Detect which cell encompasses the target text, then output its [X, Y] center coordinate. 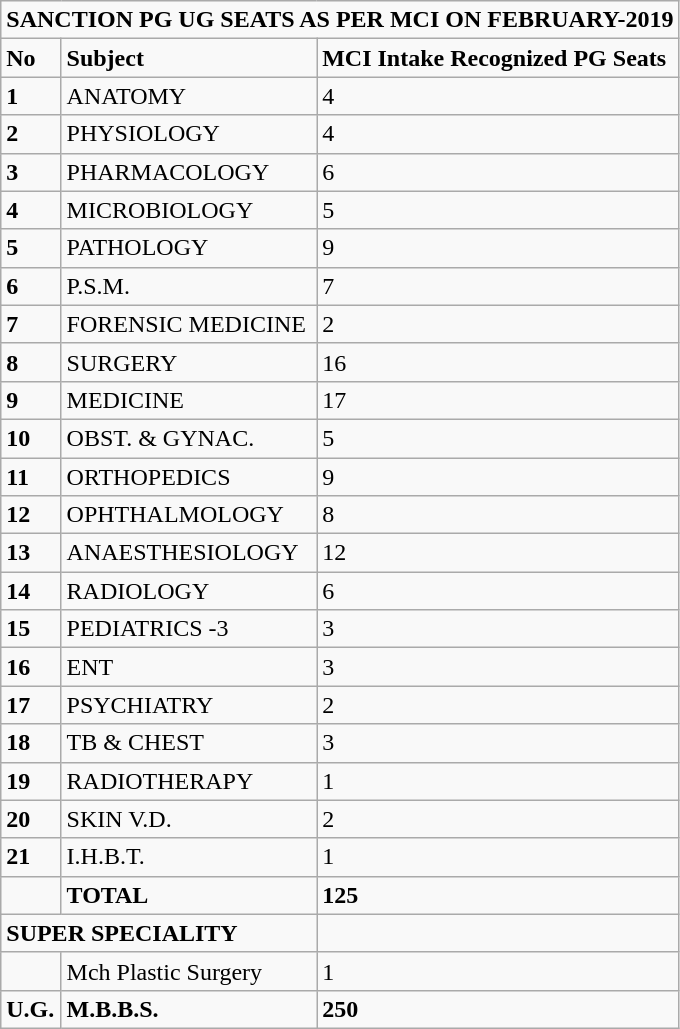
I.H.B.T. [189, 857]
MCI Intake Recognized PG Seats [498, 58]
SANCTION PG UG SEATS AS PER MCI ON FEBRUARY-2019 [340, 20]
125 [498, 895]
ORTHOPEDICS [189, 477]
21 [31, 857]
10 [31, 438]
P.S.M. [189, 286]
14 [31, 591]
TB & CHEST [189, 743]
SKIN V.D. [189, 819]
No [31, 58]
OPHTHALMOLOGY [189, 515]
20 [31, 819]
RADIOTHERAPY [189, 781]
13 [31, 553]
250 [498, 1009]
M.B.B.S. [189, 1009]
ANATOMY [189, 96]
OBST. & GYNAC. [189, 438]
PSYCHIATRY [189, 705]
MICROBIOLOGY [189, 210]
RADIOLOGY [189, 591]
18 [31, 743]
FORENSIC MEDICINE [189, 324]
TOTAL [189, 895]
15 [31, 629]
ANAESTHESIOLOGY [189, 553]
Subject [189, 58]
MEDICINE [189, 400]
Mch Plastic Surgery [189, 971]
SUPER SPECIALITY [159, 933]
ENT [189, 667]
PHARMACOLOGY [189, 172]
19 [31, 781]
11 [31, 477]
SURGERY [189, 362]
PATHOLOGY [189, 248]
PHYSIOLOGY [189, 134]
U.G. [31, 1009]
PEDIATRICS -3 [189, 629]
